Identify which cell holds the provided text, then report its (x, y) central coordinate. 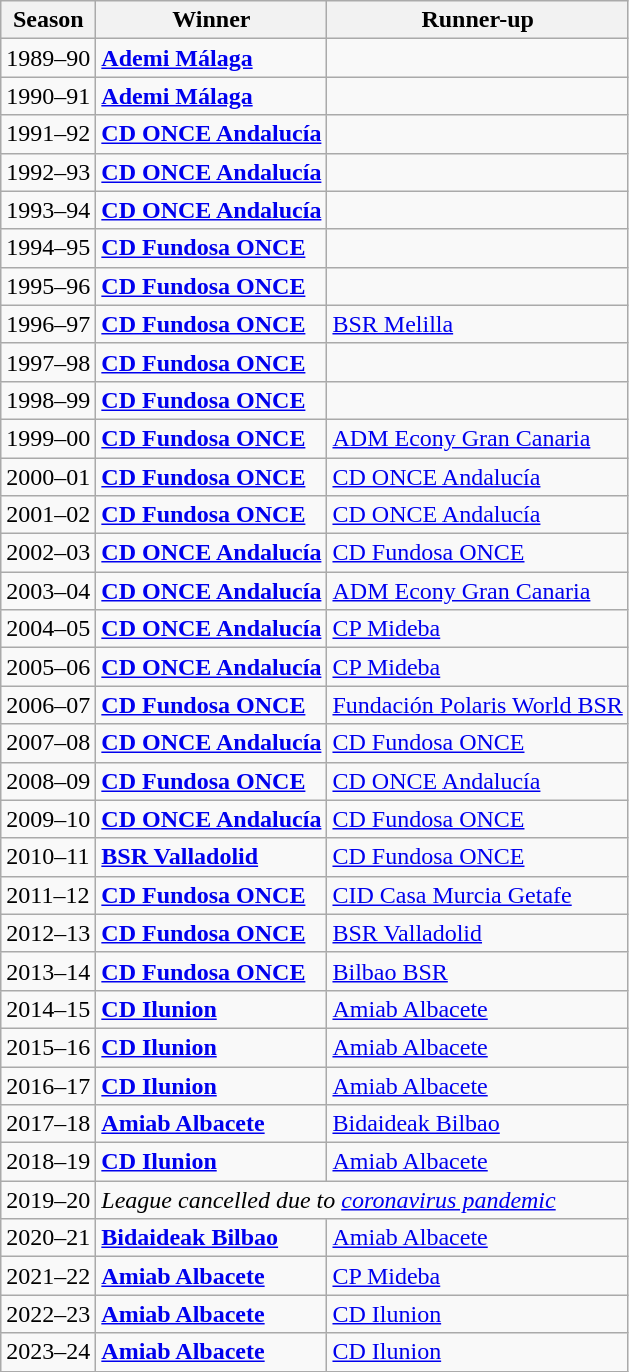
2014–15 (48, 1009)
2006–07 (48, 705)
2022–23 (48, 1314)
2013–14 (48, 971)
1992–93 (48, 172)
Runner-up (478, 20)
2015–16 (48, 1047)
2007–08 (48, 743)
League cancelled due to coronavirus pandemic (362, 1200)
2016–17 (48, 1085)
1990–91 (48, 96)
2002–03 (48, 553)
2009–10 (48, 819)
1997–98 (48, 362)
2008–09 (48, 781)
1998–99 (48, 400)
1996–97 (48, 324)
BSR Melilla (478, 324)
Bilbao BSR (478, 971)
CID Casa Murcia Getafe (478, 895)
2012–13 (48, 933)
Fundación Polaris World BSR (478, 705)
2023–24 (48, 1352)
2021–22 (48, 1276)
1999–00 (48, 438)
2011–12 (48, 895)
2005–06 (48, 667)
Winner (212, 20)
2000–01 (48, 477)
1989–90 (48, 58)
2003–04 (48, 591)
1994–95 (48, 248)
Season (48, 20)
2020–21 (48, 1238)
1991–92 (48, 134)
2018–19 (48, 1162)
1993–94 (48, 210)
2017–18 (48, 1124)
2019–20 (48, 1200)
1995–96 (48, 286)
2001–02 (48, 515)
2004–05 (48, 629)
2010–11 (48, 857)
